Scan for the cell matching the given text and deliver its [x, y] coordinate at center. 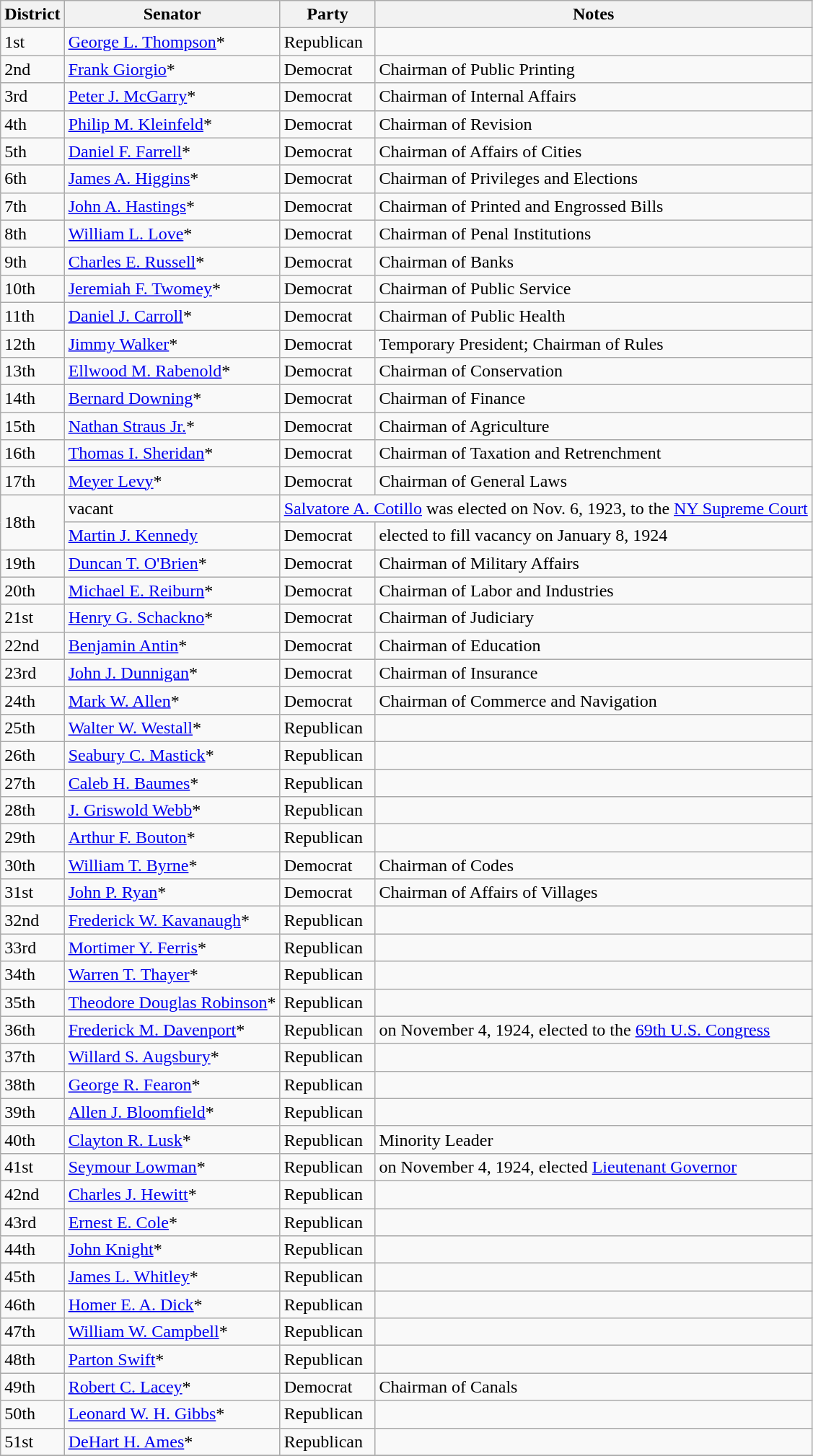
33rd [32, 948]
Chairman of Commerce and Navigation [593, 700]
40th [32, 1139]
36th [32, 1030]
Walter W. Westall* [172, 728]
George L. Thompson* [172, 42]
44th [32, 1250]
49th [32, 1387]
Chairman of Finance [593, 399]
48th [32, 1359]
24th [32, 700]
Chairman of Internal Affairs [593, 97]
Chairman of Privileges and Elections [593, 179]
31st [32, 893]
Chairman of General Laws [593, 481]
2nd [32, 69]
Minority Leader [593, 1139]
1st [32, 42]
William W. Campbell* [172, 1332]
Leonard W. H. Gibbs* [172, 1414]
Henry G. Schackno* [172, 618]
Chairman of Military Affairs [593, 563]
George R. Fearon* [172, 1085]
elected to fill vacancy on January 8, 1924 [593, 536]
30th [32, 865]
5th [32, 151]
Charles J. Hewitt* [172, 1194]
DeHart H. Ames* [172, 1442]
51st [32, 1442]
Chairman of Education [593, 645]
Temporary President; Chairman of Rules [593, 344]
Duncan T. O'Brien* [172, 563]
Meyer Levy* [172, 481]
Frederick M. Davenport* [172, 1030]
Chairman of Taxation and Retrenchment [593, 454]
James A. Higgins* [172, 179]
25th [32, 728]
John J. Dunnigan* [172, 673]
John Knight* [172, 1250]
Bernard Downing* [172, 399]
9th [32, 261]
Willard S. Augsbury* [172, 1057]
29th [32, 838]
Ellwood M. Rabenold* [172, 371]
vacant [172, 508]
Jimmy Walker* [172, 344]
26th [32, 755]
Chairman of Banks [593, 261]
21st [32, 618]
13th [32, 371]
18th [32, 522]
50th [32, 1414]
William T. Byrne* [172, 865]
John A. Hastings* [172, 206]
Party [328, 14]
46th [32, 1305]
Seymour Lowman* [172, 1167]
16th [32, 454]
3rd [32, 97]
James L. Whitley* [172, 1277]
Arthur F. Bouton* [172, 838]
20th [32, 591]
Chairman of Insurance [593, 673]
Chairman of Canals [593, 1387]
Frank Giorgio* [172, 69]
District [32, 14]
John P. Ryan* [172, 893]
Daniel F. Farrell* [172, 151]
Martin J. Kennedy [172, 536]
6th [32, 179]
Chairman of Judiciary [593, 618]
47th [32, 1332]
Chairman of Printed and Engrossed Bills [593, 206]
Chairman of Conservation [593, 371]
Chairman of Public Service [593, 288]
Mark W. Allen* [172, 700]
Philip M. Kleinfeld* [172, 124]
45th [32, 1277]
Senator [172, 14]
Charles E. Russell* [172, 261]
23rd [32, 673]
Allen J. Bloomfield* [172, 1112]
32nd [32, 920]
Daniel J. Carroll* [172, 316]
Nathan Straus Jr.* [172, 426]
Chairman of Codes [593, 865]
4th [32, 124]
17th [32, 481]
Thomas I. Sheridan* [172, 454]
28th [32, 811]
Ernest E. Cole* [172, 1222]
Jeremiah F. Twomey* [172, 288]
8th [32, 234]
J. Griswold Webb* [172, 811]
Parton Swift* [172, 1359]
Peter J. McGarry* [172, 97]
Michael E. Reiburn* [172, 591]
Homer E. A. Dick* [172, 1305]
Caleb H. Baumes* [172, 782]
10th [32, 288]
on November 4, 1924, elected Lieutenant Governor [593, 1167]
39th [32, 1112]
12th [32, 344]
7th [32, 206]
Clayton R. Lusk* [172, 1139]
Chairman of Agriculture [593, 426]
19th [32, 563]
Mortimer Y. Ferris* [172, 948]
37th [32, 1057]
Chairman of Penal Institutions [593, 234]
William L. Love* [172, 234]
42nd [32, 1194]
38th [32, 1085]
Seabury C. Mastick* [172, 755]
14th [32, 399]
Frederick W. Kavanaugh* [172, 920]
34th [32, 975]
41st [32, 1167]
Chairman of Labor and Industries [593, 591]
Chairman of Revision [593, 124]
Theodore Douglas Robinson* [172, 1002]
Chairman of Public Health [593, 316]
27th [32, 782]
Benjamin Antin* [172, 645]
15th [32, 426]
Notes [593, 14]
43rd [32, 1222]
35th [32, 1002]
Salvatore A. Cotillo was elected on Nov. 6, 1923, to the NY Supreme Court [545, 508]
Warren T. Thayer* [172, 975]
Chairman of Affairs of Cities [593, 151]
Chairman of Public Printing [593, 69]
on November 4, 1924, elected to the 69th U.S. Congress [593, 1030]
22nd [32, 645]
11th [32, 316]
Chairman of Affairs of Villages [593, 893]
Robert C. Lacey* [172, 1387]
